Determine the [X, Y] coordinate at the center of the cell enclosing the given text.  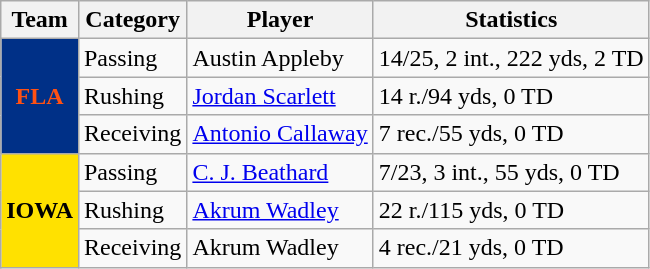
14/25, 2 int., 222 yds, 2 TD [511, 58]
IOWA [40, 210]
C. J. Beathard [280, 172]
Antonio Callaway [280, 134]
7/23, 3 int., 55 yds, 0 TD [511, 172]
FLA [40, 96]
Player [280, 20]
Category [132, 20]
22 r./115 yds, 0 TD [511, 210]
14 r./94 yds, 0 TD [511, 96]
4 rec./21 yds, 0 TD [511, 248]
7 rec./55 yds, 0 TD [511, 134]
Austin Appleby [280, 58]
Team [40, 20]
Statistics [511, 20]
Jordan Scarlett [280, 96]
